Search for the cell housing the specified text and yield its (x, y) center coordinate. 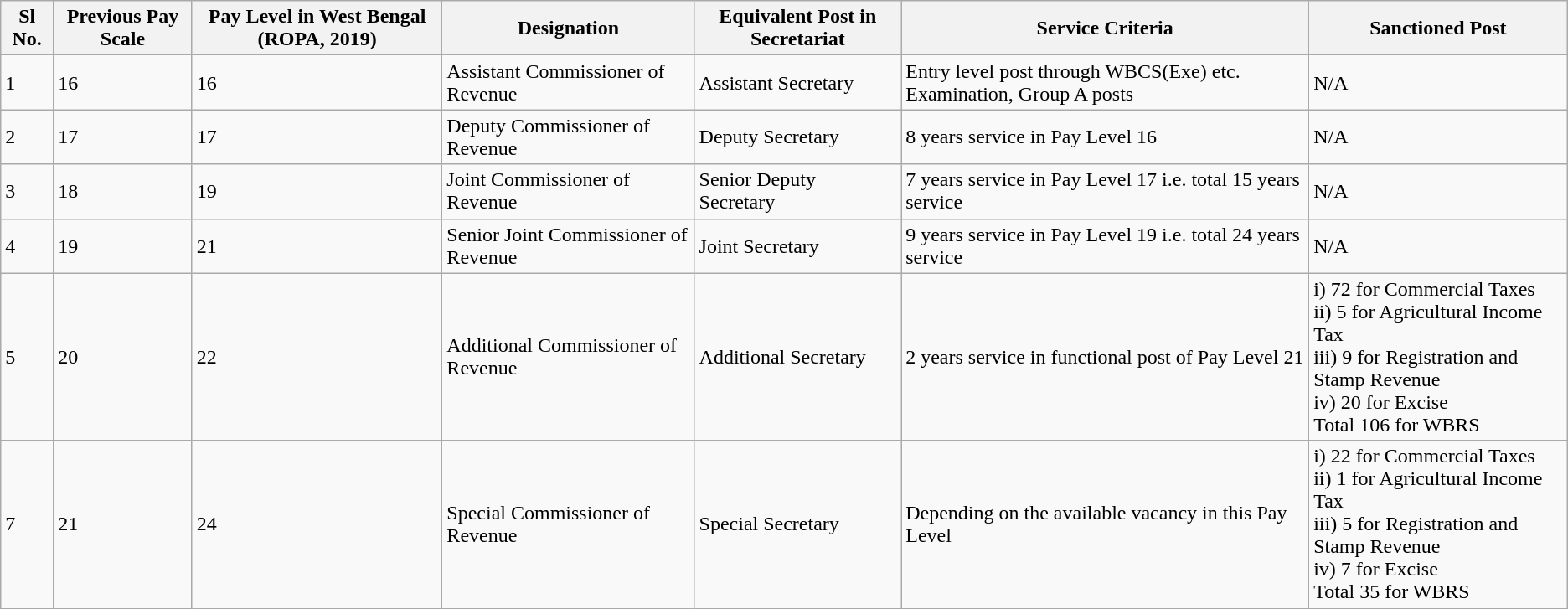
24 (317, 524)
5 (27, 357)
9 years service in Pay Level 19 i.e. total 24 years service (1106, 246)
18 (123, 191)
Additional Secretary (797, 357)
i) 72 for Commercial Taxesii) 5 for Agricultural Income Taxiii) 9 for Registration and Stamp Revenueiv) 20 for ExciseTotal 106 for WBRS (1439, 357)
20 (123, 357)
7 years service in Pay Level 17 i.e. total 15 years service (1106, 191)
2 (27, 137)
Senior Joint Commissioner of Revenue (568, 246)
8 years service in Pay Level 16 (1106, 137)
2 years service in functional post of Pay Level 21 (1106, 357)
Additional Commissioner of Revenue (568, 357)
Previous Pay Scale (123, 28)
Entry level post through WBCS(Exe) etc. Examination, Group A posts (1106, 82)
Assistant Commissioner of Revenue (568, 82)
Special Commissioner of Revenue (568, 524)
22 (317, 357)
7 (27, 524)
4 (27, 246)
Deputy Commissioner of Revenue (568, 137)
Sanctioned Post (1439, 28)
1 (27, 82)
i) 22 for Commercial Taxesii) 1 for Agricultural Income Taxiii) 5 for Registration and Stamp Revenueiv) 7 for ExciseTotal 35 for WBRS (1439, 524)
Assistant Secretary (797, 82)
Sl No. (27, 28)
Deputy Secretary (797, 137)
Designation (568, 28)
Joint Commissioner of Revenue (568, 191)
Pay Level in West Bengal (ROPA, 2019) (317, 28)
Equivalent Post in Secretariat (797, 28)
Special Secretary (797, 524)
Senior Deputy Secretary (797, 191)
Service Criteria (1106, 28)
Depending on the available vacancy in this Pay Level (1106, 524)
Joint Secretary (797, 246)
3 (27, 191)
